Output the [X, Y] coordinate of the center of the cell containing the given text.  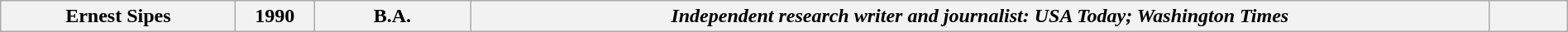
Independent research writer and journalist: USA Today; Washington Times [979, 16]
B.A. [392, 16]
1990 [275, 16]
Ernest Sipes [118, 16]
